Return the (x, y) coordinate for the center point of the cell that contains the specified text.  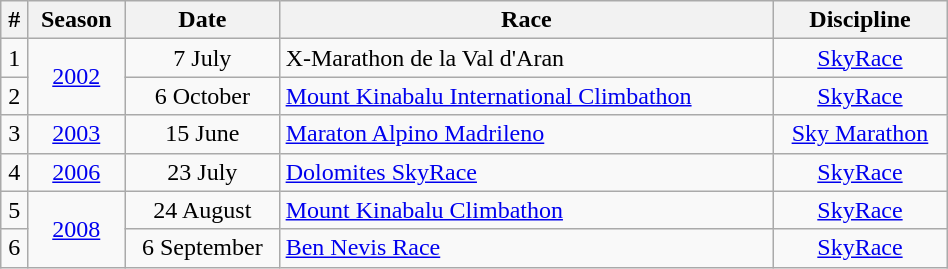
15 June (203, 134)
Ben Nevis Race (526, 248)
3 (14, 134)
2008 (76, 229)
Sky Marathon (860, 134)
Date (203, 20)
Maraton Alpino Madrileno (526, 134)
# (14, 20)
4 (14, 172)
Race (526, 20)
Mount Kinabalu Climbathon (526, 210)
24 August (203, 210)
6 September (203, 248)
Mount Kinabalu International Climbathon (526, 96)
7 July (203, 58)
2 (14, 96)
6 (14, 248)
1 (14, 58)
2003 (76, 134)
Discipline (860, 20)
23 July (203, 172)
X-Marathon de la Val d'Aran (526, 58)
2002 (76, 77)
Season (76, 20)
Dolomites SkyRace (526, 172)
5 (14, 210)
2006 (76, 172)
6 October (203, 96)
